Output the [x, y] coordinate of the center of the cell containing the given text.  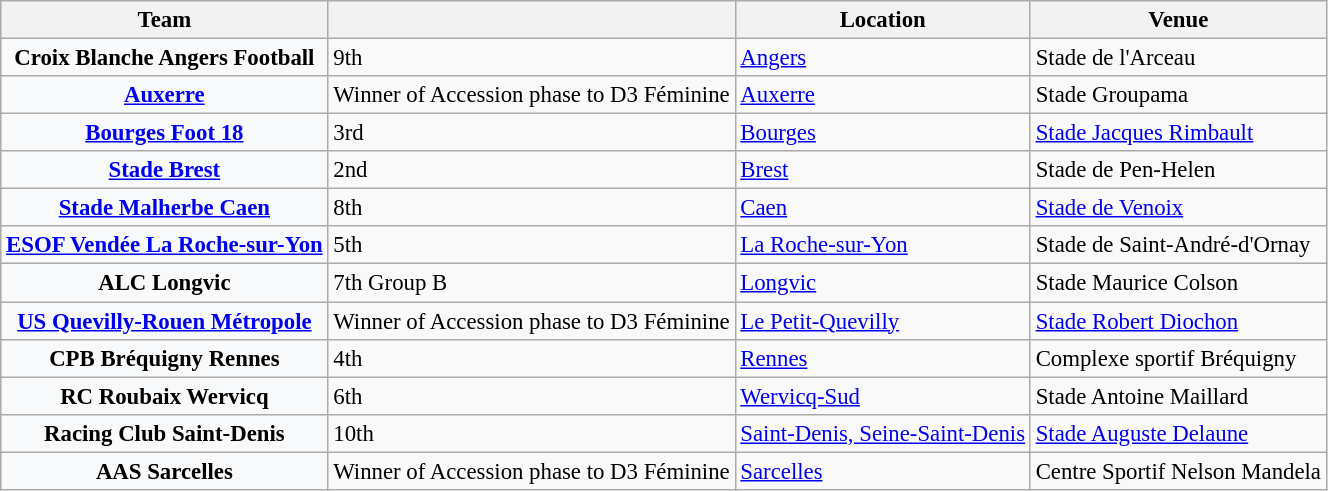
Wervicq-Sud [882, 396]
Stade Malherbe Caen [164, 208]
Caen [882, 208]
Le Petit-Quevilly [882, 321]
Rennes [882, 358]
Stade Brest [164, 170]
Croix Blanche Angers Football [164, 58]
CPB Bréquigny Rennes [164, 358]
Stade Auguste Delaune [1178, 433]
5th [532, 245]
6th [532, 396]
Stade de Saint-André-d'Ornay [1178, 245]
Racing Club Saint-Denis [164, 433]
Angers [882, 58]
3rd [532, 133]
Stade Robert Diochon [1178, 321]
Complexe sportif Bréquigny [1178, 358]
Stade de Pen-Helen [1178, 170]
9th [532, 58]
Longvic [882, 283]
Team [164, 20]
Saint-Denis, Seine-Saint-Denis [882, 433]
ALC Longvic [164, 283]
ESOF Vendée La Roche-sur-Yon [164, 245]
AAS Sarcelles [164, 471]
10th [532, 433]
Stade Antoine Maillard [1178, 396]
Sarcelles [882, 471]
Location [882, 20]
Stade de Venoix [1178, 208]
Centre Sportif Nelson Mandela [1178, 471]
Venue [1178, 20]
Brest [882, 170]
La Roche-sur-Yon [882, 245]
Stade Maurice Colson [1178, 283]
7th Group B [532, 283]
Stade Groupama [1178, 95]
2nd [532, 170]
4th [532, 358]
RC Roubaix Wervicq [164, 396]
Stade Jacques Rimbault [1178, 133]
Stade de l'Arceau [1178, 58]
Bourges [882, 133]
8th [532, 208]
US Quevilly-Rouen Métropole [164, 321]
Bourges Foot 18 [164, 133]
